Output the [X, Y] coordinate of the center of the cell containing the given text.  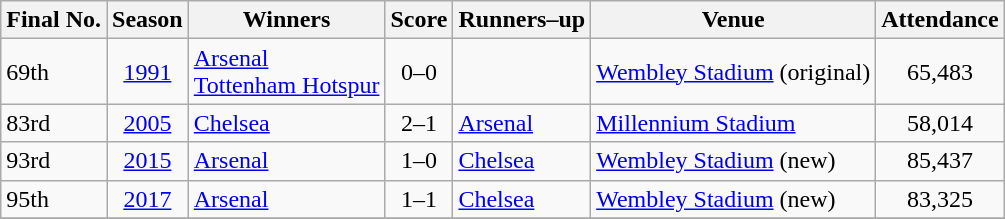
93rd [54, 161]
1991 [147, 72]
2015 [147, 161]
ArsenalTottenham Hotspur [286, 72]
1–0 [419, 161]
Winners [286, 20]
2005 [147, 123]
Final No. [54, 20]
Runners–up [522, 20]
Millennium Stadium [734, 123]
65,483 [940, 72]
Wembley Stadium (original) [734, 72]
Attendance [940, 20]
0–0 [419, 72]
83rd [54, 123]
2–1 [419, 123]
Score [419, 20]
85,437 [940, 161]
69th [54, 72]
Season [147, 20]
58,014 [940, 123]
2017 [147, 199]
95th [54, 199]
83,325 [940, 199]
Venue [734, 20]
1–1 [419, 199]
